Return (X, Y) of the center of cell containing provided text 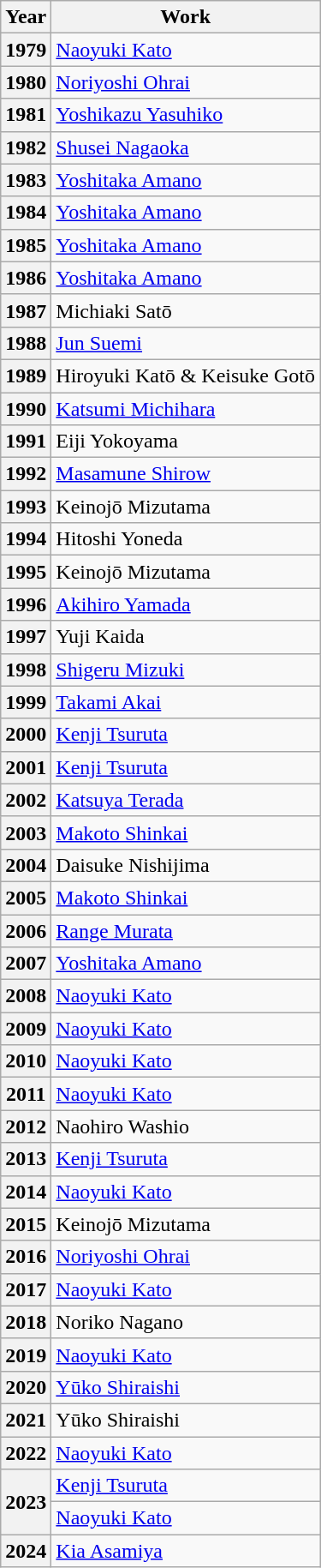
Takami Akai (186, 702)
2023 (26, 1502)
2002 (26, 800)
2001 (26, 767)
1989 (26, 375)
2006 (26, 930)
Shusei Nagaoka (186, 147)
1982 (26, 147)
Akihiro Yamada (186, 604)
1983 (26, 180)
Yoshikazu Yasuhiko (186, 115)
Daisuke Nishijima (186, 865)
Yuji Kaida (186, 637)
Noriko Nagano (186, 1322)
1999 (26, 702)
1997 (26, 637)
1995 (26, 572)
2013 (26, 1159)
Jun Suemi (186, 343)
1986 (26, 278)
Shigeru Mizuki (186, 670)
1980 (26, 82)
2018 (26, 1322)
2010 (26, 1061)
1998 (26, 670)
Hiroyuki Katō & Keisuke Gotō (186, 375)
1990 (26, 409)
1988 (26, 343)
2011 (26, 1094)
2014 (26, 1192)
2003 (26, 832)
1987 (26, 310)
2017 (26, 1289)
1996 (26, 604)
2012 (26, 1126)
Katsumi Michihara (186, 409)
Michiaki Satō (186, 310)
Hitoshi Yoneda (186, 539)
1979 (26, 50)
2008 (26, 996)
Naohiro Washio (186, 1126)
2021 (26, 1420)
Masamune Shirow (186, 474)
1981 (26, 115)
2005 (26, 898)
Year (26, 17)
Kia Asamiya (186, 1551)
2009 (26, 1029)
1994 (26, 539)
2016 (26, 1257)
Work (186, 17)
1993 (26, 507)
Eiji Yokoyama (186, 442)
2004 (26, 865)
1984 (26, 213)
1992 (26, 474)
2000 (26, 735)
2024 (26, 1551)
1991 (26, 442)
Katsuya Terada (186, 800)
Range Murata (186, 930)
2015 (26, 1224)
2022 (26, 1453)
2019 (26, 1355)
2007 (26, 964)
2020 (26, 1387)
1985 (26, 245)
